Pinpoint the cell where the given text exists, returning its (x, y) midpoint coordinate. 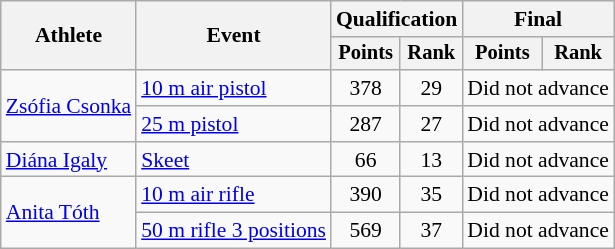
378 (366, 88)
13 (431, 160)
Event (234, 36)
Final (538, 19)
Zsófia Csonka (68, 106)
287 (366, 124)
Diána Igaly (68, 160)
25 m pistol (234, 124)
35 (431, 195)
390 (366, 195)
10 m air pistol (234, 88)
37 (431, 231)
10 m air rifle (234, 195)
27 (431, 124)
Anita Tóth (68, 212)
Skeet (234, 160)
Athlete (68, 36)
29 (431, 88)
66 (366, 160)
50 m rifle 3 positions (234, 231)
Qualification (396, 19)
569 (366, 231)
